Extract the (x, y) coordinate from the center of the cell holding the provided text.  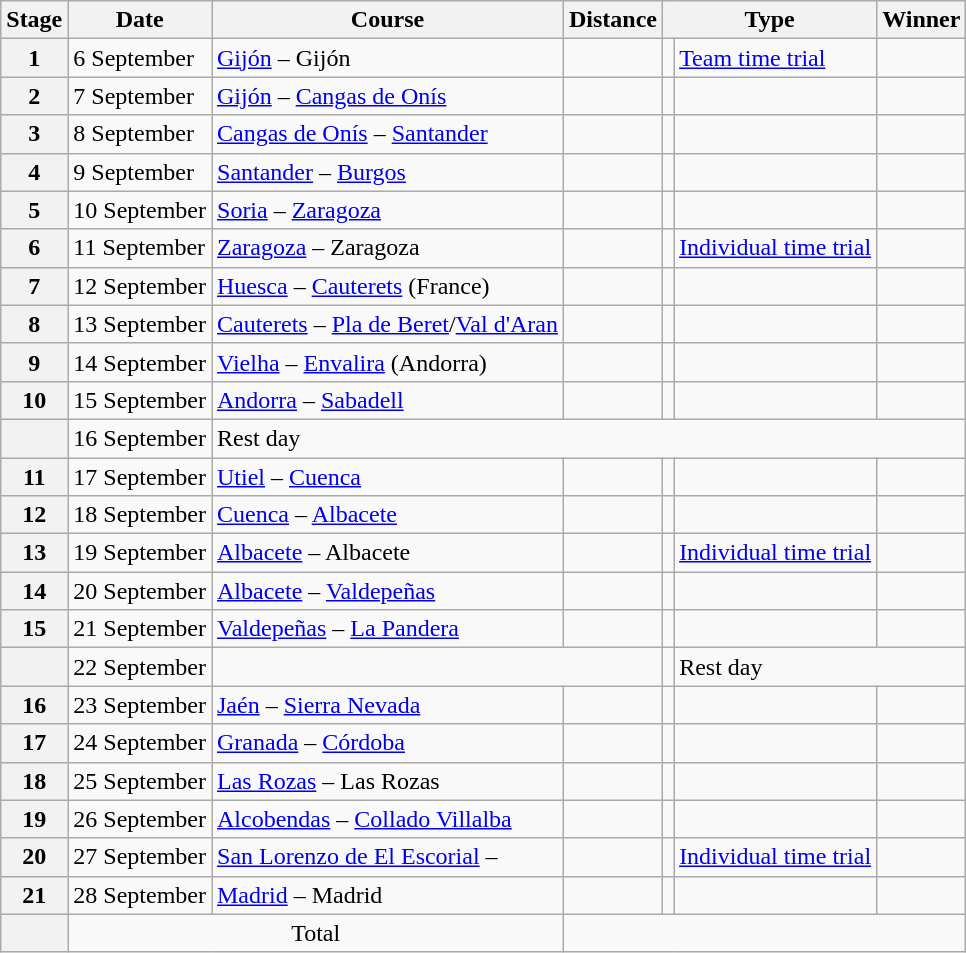
18 September (140, 515)
19 September (140, 553)
26 September (140, 819)
Type (770, 20)
Gijón – Gijón (388, 58)
Date (140, 20)
25 September (140, 781)
22 September (140, 667)
16 (34, 705)
Gijón – Cangas de Onís (388, 96)
Course (388, 20)
1 (34, 58)
Huesca – Cauterets (France) (388, 286)
Vielha – Envalira (Andorra) (388, 362)
9 (34, 362)
9 September (140, 172)
20 September (140, 591)
16 September (140, 438)
15 September (140, 400)
Jaén – Sierra Nevada (388, 705)
14 (34, 591)
Granada – Córdoba (388, 743)
Team time trial (776, 58)
27 September (140, 857)
7 September (140, 96)
7 (34, 286)
14 September (140, 362)
15 (34, 629)
13 (34, 553)
12 September (140, 286)
10 September (140, 210)
3 (34, 134)
5 (34, 210)
20 (34, 857)
21 (34, 895)
Andorra – Sabadell (388, 400)
Santander – Burgos (388, 172)
Soria – Zaragoza (388, 210)
6 September (140, 58)
Distance (612, 20)
Alcobendas – Collado Villalba (388, 819)
Cangas de Onís – Santander (388, 134)
Zaragoza – Zaragoza (388, 248)
Madrid – Madrid (388, 895)
28 September (140, 895)
Cauterets – Pla de Beret/Val d'Aran (388, 324)
11 September (140, 248)
6 (34, 248)
Winner (922, 20)
17 (34, 743)
Las Rozas – Las Rozas (388, 781)
17 September (140, 477)
San Lorenzo de El Escorial – (388, 857)
23 September (140, 705)
24 September (140, 743)
Albacete – Valdepeñas (388, 591)
18 (34, 781)
Total (316, 933)
Utiel – Cuenca (388, 477)
Stage (34, 20)
8 September (140, 134)
12 (34, 515)
21 September (140, 629)
10 (34, 400)
13 September (140, 324)
Valdepeñas – La Pandera (388, 629)
4 (34, 172)
Albacete – Albacete (388, 553)
Cuenca – Albacete (388, 515)
8 (34, 324)
19 (34, 819)
11 (34, 477)
2 (34, 96)
